Return [x, y] of the center of cell containing provided text 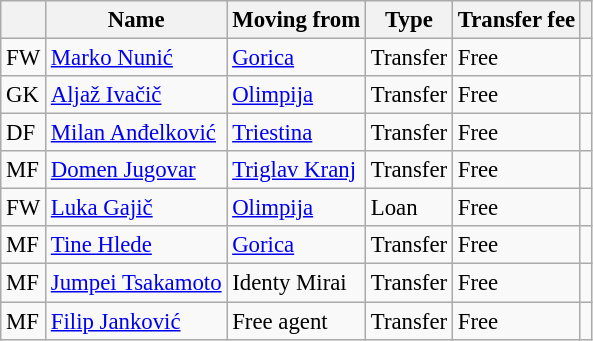
Free agent [296, 321]
Domen Jugovar [136, 170]
Filip Janković [136, 321]
Transfer fee [516, 20]
Identy Mirai [296, 283]
Loan [408, 208]
Milan Anđelković [136, 133]
Triestina [296, 133]
Jumpei Tsakamoto [136, 283]
DF [24, 133]
Luka Gajič [136, 208]
Marko Nunić [136, 58]
Type [408, 20]
Triglav Kranj [296, 170]
Name [136, 20]
Aljaž Ivačič [136, 95]
Tine Hlede [136, 245]
GK [24, 95]
Moving from [296, 20]
